Return [X, Y] of the center of cell containing provided text 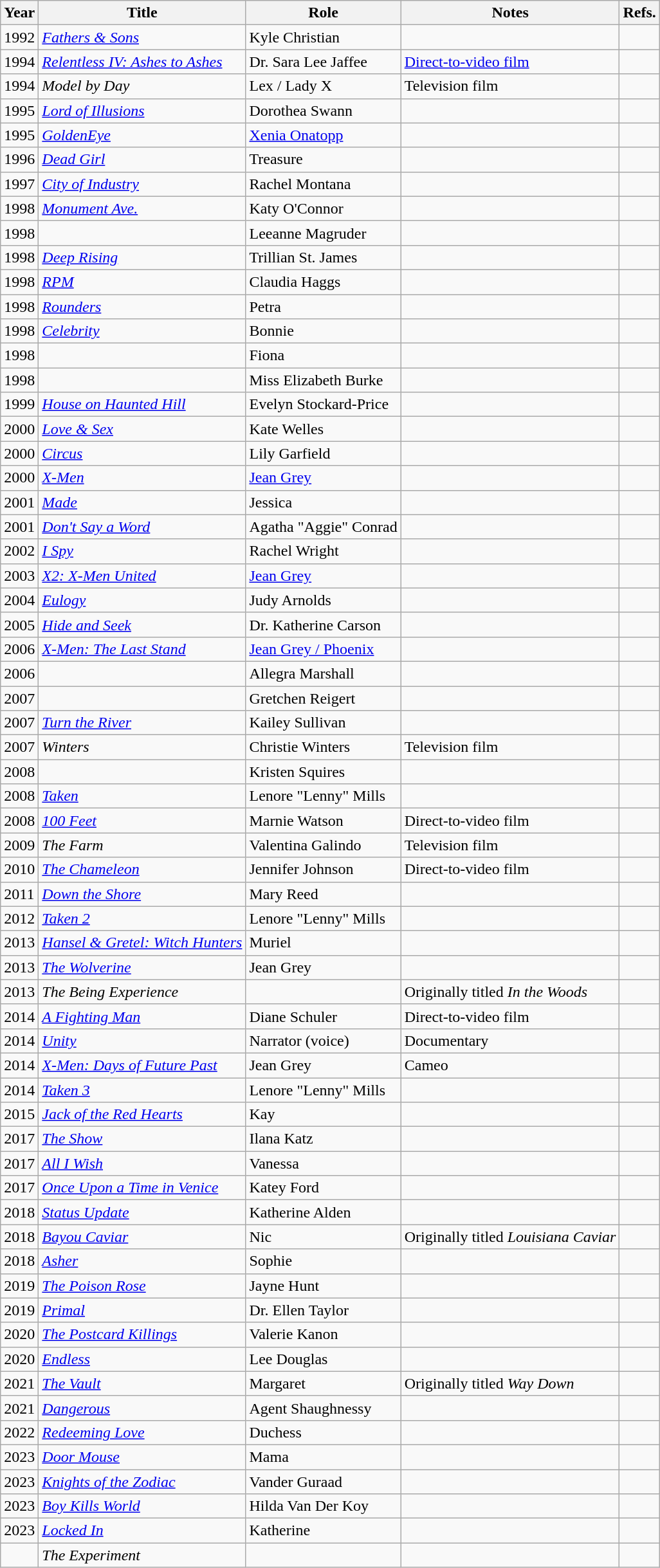
Treasure [323, 160]
Trillian St. James [323, 257]
Kristen Squires [323, 772]
Dr. Ellen Taylor [323, 1310]
Role [323, 13]
The Show [142, 1139]
Miss Elizabeth Burke [323, 380]
The Experiment [142, 1555]
Endless [142, 1359]
Kay [323, 1115]
Katherine [323, 1531]
City of Industry [142, 184]
Cameo [510, 1065]
Hansel & Gretel: Witch Hunters [142, 943]
2022 [19, 1432]
2005 [19, 624]
Taken 2 [142, 918]
Fathers & Sons [142, 37]
The Farm [142, 845]
Xenia Onatopp [323, 135]
Eulogy [142, 600]
Deep Rising [142, 257]
Dangerous [142, 1408]
The Poison Rose [142, 1286]
All I Wish [142, 1163]
Jack of the Red Hearts [142, 1115]
Agent Shaughnessy [323, 1408]
Lily Garfield [323, 453]
Jennifer Johnson [323, 870]
Primal [142, 1310]
100 Feet [142, 821]
Relentless IV: Ashes to Ashes [142, 62]
Judy Arnolds [323, 600]
2009 [19, 845]
X-Men: Days of Future Past [142, 1065]
X-Men [142, 478]
Status Update [142, 1212]
The Vault [142, 1383]
Taken [142, 796]
Don't Say a Word [142, 527]
1996 [19, 160]
Rachel Wright [323, 551]
Door Mouse [142, 1457]
Marnie Watson [323, 821]
Allegra Marshall [323, 673]
2004 [19, 600]
Katherine Alden [323, 1212]
Notes [510, 13]
Jean Grey / Phoenix [323, 649]
Diane Schuler [323, 1016]
Originally titled In the Woods [510, 992]
Margaret [323, 1383]
Winters [142, 747]
2011 [19, 894]
1999 [19, 405]
Petra [323, 307]
Once Upon a Time in Venice [142, 1188]
Rounders [142, 307]
A Fighting Man [142, 1016]
2015 [19, 1115]
Lex / Lady X [323, 86]
Refs. [639, 13]
I Spy [142, 551]
The Chameleon [142, 870]
Muriel [323, 943]
2002 [19, 551]
The Wolverine [142, 967]
Duchess [323, 1432]
Hide and Seek [142, 624]
Christie Winters [323, 747]
Narrator (voice) [323, 1041]
Nic [323, 1237]
Valerie Kanon [323, 1335]
Down the Shore [142, 894]
Bonnie [323, 331]
The Postcard Killings [142, 1335]
Locked In [142, 1531]
Fiona [323, 356]
Jessica [323, 502]
Asher [142, 1261]
Bayou Caviar [142, 1237]
Kyle Christian [323, 37]
Kate Welles [323, 429]
X2: X-Men United [142, 576]
Claudia Haggs [323, 282]
RPM [142, 282]
Rachel Montana [323, 184]
Jayne Hunt [323, 1286]
2012 [19, 918]
Turn the River [142, 723]
The Being Experience [142, 992]
Hilda Van Der Koy [323, 1506]
Gretchen Reigert [323, 698]
Redeeming Love [142, 1432]
GoldenEye [142, 135]
Lord of Illusions [142, 111]
Knights of the Zodiac [142, 1481]
Dorothea Swann [323, 111]
Monument Ave. [142, 208]
Boy Kills World [142, 1506]
Leeanne Magruder [323, 233]
Vanessa [323, 1163]
2010 [19, 870]
Mary Reed [323, 894]
Dead Girl [142, 160]
Kailey Sullivan [323, 723]
Mama [323, 1457]
1992 [19, 37]
Love & Sex [142, 429]
Year [19, 13]
Documentary [510, 1041]
Evelyn Stockard-Price [323, 405]
Vander Guraad [323, 1481]
Sophie [323, 1261]
Dr. Sara Lee Jaffee [323, 62]
Unity [142, 1041]
1997 [19, 184]
Ilana Katz [323, 1139]
House on Haunted Hill [142, 405]
X-Men: The Last Stand [142, 649]
Originally titled Way Down [510, 1383]
Katey Ford [323, 1188]
Originally titled Louisiana Caviar [510, 1237]
Made [142, 502]
Circus [142, 453]
Taken 3 [142, 1090]
Title [142, 13]
Lee Douglas [323, 1359]
Dr. Katherine Carson [323, 624]
Model by Day [142, 86]
2003 [19, 576]
Katy O'Connor [323, 208]
Celebrity [142, 331]
Agatha "Aggie" Conrad [323, 527]
Valentina Galindo [323, 845]
